Scan for the cell matching the given text and deliver its (x, y) coordinate at center. 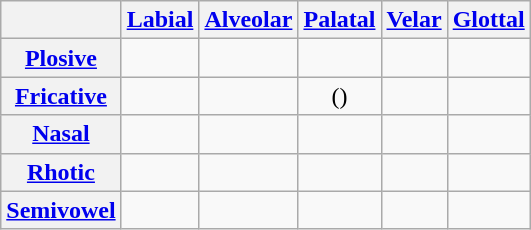
Alveolar (248, 20)
Glottal (488, 20)
Velar (414, 20)
Plosive (61, 58)
Labial (160, 20)
Palatal (340, 20)
() (340, 96)
Nasal (61, 134)
Fricative (61, 96)
Semivowel (61, 210)
Rhotic (61, 172)
